Scan for the cell matching the given text and deliver its [X, Y] coordinate at center. 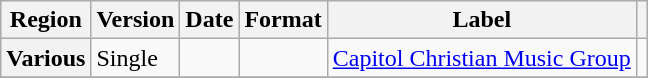
Various [46, 58]
Label [482, 20]
Single [136, 58]
Capitol Christian Music Group [482, 58]
Version [136, 20]
Region [46, 20]
Format [283, 20]
Date [210, 20]
